Scan for the cell matching the given text and deliver its (x, y) coordinate at center. 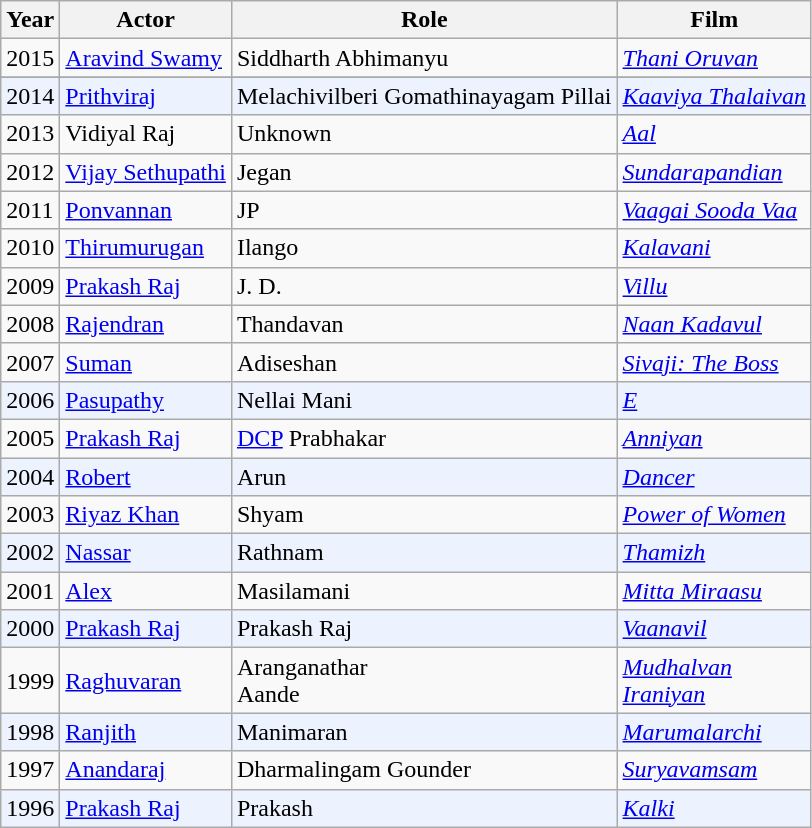
Jegan (424, 172)
Melachivilberi Gomathinayagam Pillai (424, 96)
1997 (30, 770)
E (714, 400)
Masilamani (424, 591)
Film (714, 20)
Vidiyal Raj (146, 134)
Rathnam (424, 553)
J. D. (424, 286)
1998 (30, 732)
Suman (146, 362)
2006 (30, 400)
2014 (30, 96)
2012 (30, 172)
Mitta Miraasu (714, 591)
2011 (30, 210)
2007 (30, 362)
Thirumurugan (146, 248)
Adiseshan (424, 362)
2015 (30, 58)
Kalavani (714, 248)
Riyaz Khan (146, 515)
Rajendran (146, 324)
Unknown (424, 134)
Thamizh (714, 553)
2003 (30, 515)
Vaagai Sooda Vaa (714, 210)
Pasupathy (146, 400)
Nassar (146, 553)
Prithviraj (146, 96)
Shyam (424, 515)
Nellai Mani (424, 400)
2008 (30, 324)
Power of Women (714, 515)
Aal (714, 134)
Sivaji: The Boss (714, 362)
2009 (30, 286)
2005 (30, 438)
Alex (146, 591)
Siddharth Abhimanyu (424, 58)
2000 (30, 629)
JP (424, 210)
Thandavan (424, 324)
Raghuvaran (146, 680)
2002 (30, 553)
2010 (30, 248)
Villu (714, 286)
2001 (30, 591)
Naan Kadavul (714, 324)
Marumalarchi (714, 732)
1999 (30, 680)
Role (424, 20)
Kalki (714, 808)
Ponvannan (146, 210)
Thani Oruvan (714, 58)
Vijay Sethupathi (146, 172)
Prakash (424, 808)
Manimaran (424, 732)
Sundarapandian (714, 172)
Ilango (424, 248)
Dancer (714, 477)
MudhalvanIraniyan (714, 680)
Suryavamsam (714, 770)
1996 (30, 808)
Aravind Swamy (146, 58)
Ranjith (146, 732)
Robert (146, 477)
Aranganathar Aande (424, 680)
DCP Prabhakar (424, 438)
Dharmalingam Gounder (424, 770)
Vaanavil (714, 629)
Actor (146, 20)
Arun (424, 477)
Kaaviya Thalaivan (714, 96)
Year (30, 20)
2004 (30, 477)
Anandaraj (146, 770)
2013 (30, 134)
Anniyan (714, 438)
